Detect which cell encompasses the target text, then output its (X, Y) center coordinate. 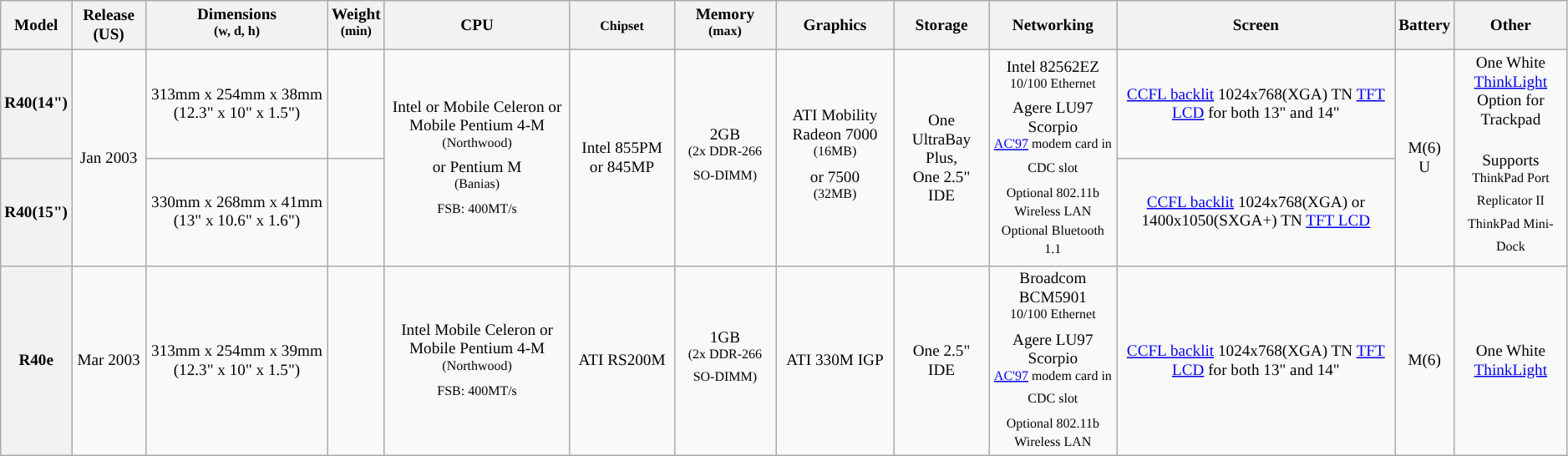
Intel or Mobile Celeron or Mobile Pentium 4-M (Northwood) or Pentium M (Banias) FSB: 400MT/s (477, 159)
330mm x 268mm x 41mm(13" x 10.6" x 1.6") (237, 212)
Other (1510, 25)
M(6) (1425, 360)
One UltraBay Plus, One 2.5" IDE (941, 159)
One White ThinkLight Option for Trackpad Supports ThinkPad Port Replicator IIThinkPad Mini-Dock (1510, 159)
Battery (1425, 25)
1GB (2x DDR-266 SO-DIMM) (725, 360)
ATI RS200M (622, 360)
Mar 2003 (109, 360)
Chipset (622, 25)
Weight (min) (356, 25)
ATI Mobility Radeon 7000 (16MB) or 7500 (32MB) (835, 159)
Intel 82562EZ 10/100 Ethernet Agere LU97 Scorpio AC'97 modem card in CDC slot Optional 802.11b Wireless LAN Optional Bluetooth 1.1 (1053, 159)
Dimensions (w, d, h) (237, 25)
R40e (37, 360)
Model (37, 25)
Broadcom BCM5901 10/100 Ethernet Agere LU97 Scorpio AC'97 modem card in CDC slot Optional 802.11b Wireless LAN (1053, 360)
Intel Mobile Celeron or Mobile Pentium 4-M (Northwood) FSB: 400MT/s (477, 360)
Screen (1256, 25)
R40(14") (37, 104)
313mm x 254mm x 39mm (12.3" x 10" x 1.5") (237, 360)
Intel 855PM or 845MP (622, 159)
CPU (477, 25)
Memory (max) (725, 25)
One 2.5" IDE (941, 360)
CCFL backlit 1024x768(XGA) or 1400x1050(SXGA+) TN TFT LCD (1256, 212)
R40(15") (37, 212)
313mm x 254mm x 38mm(12.3" x 10" x 1.5") (237, 104)
M(6) U (1425, 159)
2GB (2x DDR-266 SO-DIMM) (725, 159)
Storage (941, 25)
Networking (1053, 25)
One White ThinkLight (1510, 360)
Graphics (835, 25)
Jan 2003 (109, 159)
ATI 330M IGP (835, 360)
Release (US) (109, 25)
